Determine the (X, Y) coordinate at the center of the cell enclosing the given text.  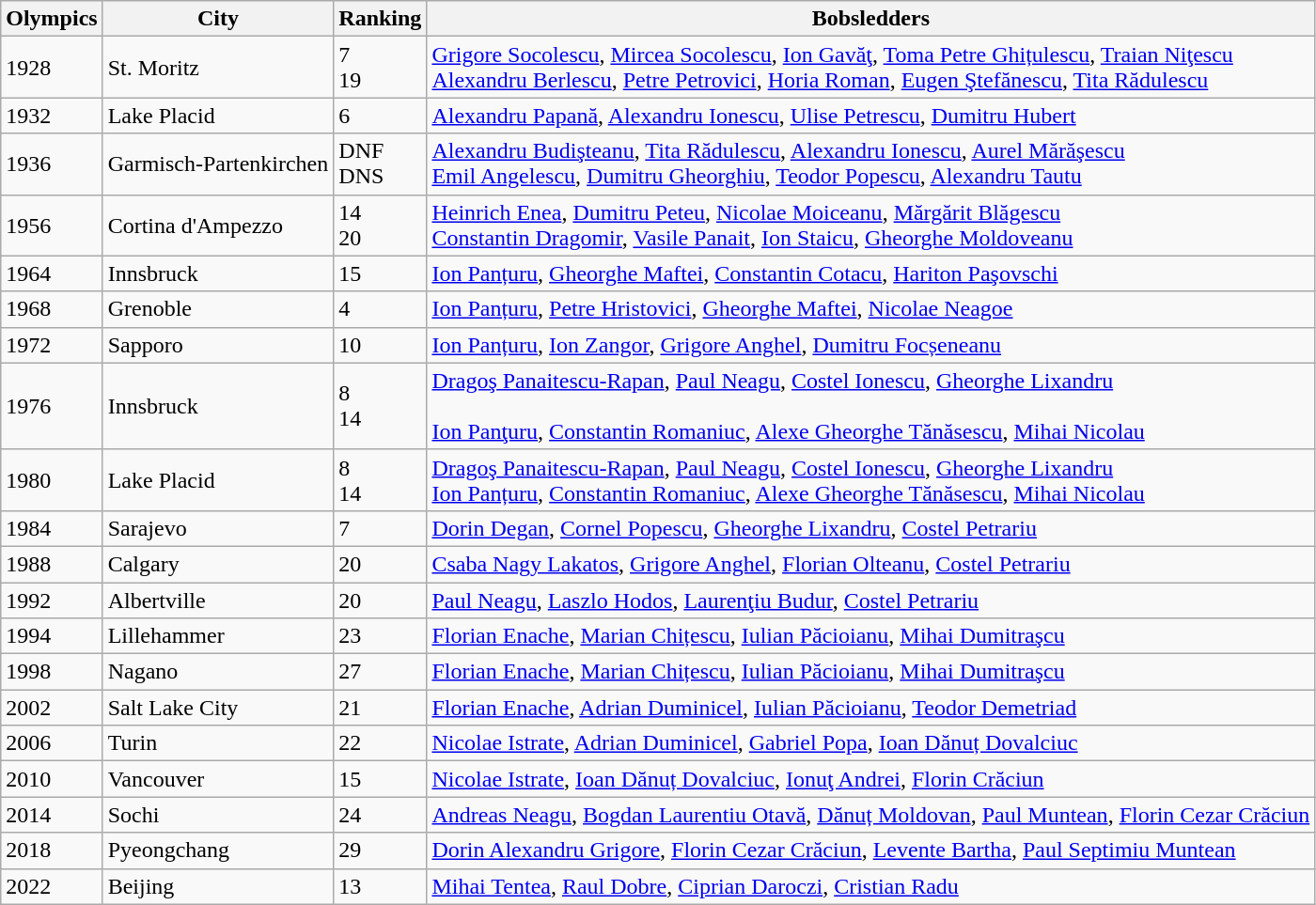
2006 (52, 743)
Florian Enache, Adrian Duminicel, Iulian Păcioianu, Teodor Demetriad (870, 708)
24 (380, 815)
10 (380, 345)
Dragoş Panaitescu-Rapan, Paul Neagu, Costel Ionescu, Gheorghe Lixandru Ion Panțuru, Constantin Romaniuc, Alexe Gheorghe Tănăsescu, Mihai Nicolau (870, 479)
Paul Neagu, Laszlo Hodos, Laurenţiu Budur, Costel Petrariu (870, 601)
1998 (52, 672)
Garmisch-Partenkirchen (218, 164)
1994 (52, 636)
Grenoble (218, 309)
1988 (52, 564)
Ranking (380, 19)
Lillehammer (218, 636)
1968 (52, 309)
1932 (52, 116)
7 19 (380, 68)
Heinrich Enea, Dumitru Peteu, Nicolae Moiceanu, Mărgărit Blăgescu Constantin Dragomir, Vasile Panait, Ion Staicu, Gheorghe Moldoveanu (870, 226)
Dorin Alexandru Grigore, Florin Cezar Crăciun, Levente Bartha, Paul Septimiu Muntean (870, 850)
2022 (52, 886)
2002 (52, 708)
1980 (52, 479)
City (218, 19)
27 (380, 672)
23 (380, 636)
Ion Panțuru, Gheorghe Maftei, Constantin Cotacu, Hariton Paşovschi (870, 273)
22 (380, 743)
Salt Lake City (218, 708)
Sarajevo (218, 528)
1972 (52, 345)
1936 (52, 164)
Vancouver (218, 779)
Bobsledders (870, 19)
7 (380, 528)
21 (380, 708)
Calgary (218, 564)
Alexandru Budişteanu, Tita Rădulescu, Alexandru Ionescu, Aurel MărăşescuEmil Angelescu, Dumitru Gheorghiu, Teodor Popescu, Alexandru Tautu (870, 164)
Olympics (52, 19)
Nicolae Istrate, Adrian Duminicel, Gabriel Popa, Ioan Dănuț Dovalciuc (870, 743)
Ion Panțuru, Ion Zangor, Grigore Anghel, Dumitru Focșeneanu (870, 345)
1956 (52, 226)
2014 (52, 815)
1928 (52, 68)
Pyeongchang (218, 850)
Beijing (218, 886)
Alexandru Papană, Alexandru Ionescu, Ulise Petrescu, Dumitru Hubert (870, 116)
4 (380, 309)
St. Moritz (218, 68)
2010 (52, 779)
14 20 (380, 226)
Turin (218, 743)
Nicolae Istrate, Ioan Dănuț Dovalciuc, Ionuţ Andrei, Florin Crăciun (870, 779)
Sapporo (218, 345)
Csaba Nagy Lakatos, Grigore Anghel, Florian Olteanu, Costel Petrariu (870, 564)
1964 (52, 273)
Andreas Neagu, Bogdan Laurentiu Otavă, Dănuț Moldovan, Paul Muntean, Florin Cezar Crăciun (870, 815)
Mihai Tentea, Raul Dobre, Ciprian Daroczi, Cristian Radu (870, 886)
Dorin Degan, Cornel Popescu, Gheorghe Lixandru, Costel Petrariu (870, 528)
Ion Panțuru, Petre Hristovici, Gheorghe Maftei, Nicolae Neagoe (870, 309)
1976 (52, 406)
Albertville (218, 601)
Nagano (218, 672)
13 (380, 886)
2018 (52, 850)
29 (380, 850)
1992 (52, 601)
Cortina d'Ampezzo (218, 226)
Sochi (218, 815)
6 (380, 116)
DNFDNS (380, 164)
1984 (52, 528)
Dragoş Panaitescu-Rapan, Paul Neagu, Costel Ionescu, Gheorghe LixandruIon Panţuru, Constantin Romaniuc, Alexe Gheorghe Tănăsescu, Mihai Nicolau (870, 406)
